Search for the cell housing the specified text and yield its [X, Y] center coordinate. 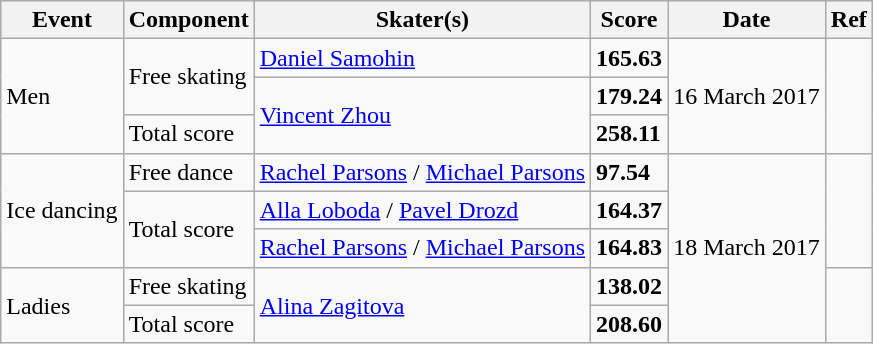
Alina Zagitova [422, 305]
138.02 [630, 286]
Ref [848, 20]
Vincent Zhou [422, 115]
Date [747, 20]
Event [62, 20]
16 March 2017 [747, 96]
Alla Loboda / Pavel Drozd [422, 210]
Score [630, 20]
Ladies [62, 305]
165.63 [630, 58]
18 March 2017 [747, 248]
Component [188, 20]
Men [62, 96]
164.83 [630, 248]
Ice dancing [62, 210]
164.37 [630, 210]
Daniel Samohin [422, 58]
97.54 [630, 172]
208.60 [630, 324]
179.24 [630, 96]
Skater(s) [422, 20]
Free dance [188, 172]
258.11 [630, 134]
